Scan for the cell matching the given text and deliver its (x, y) coordinate at center. 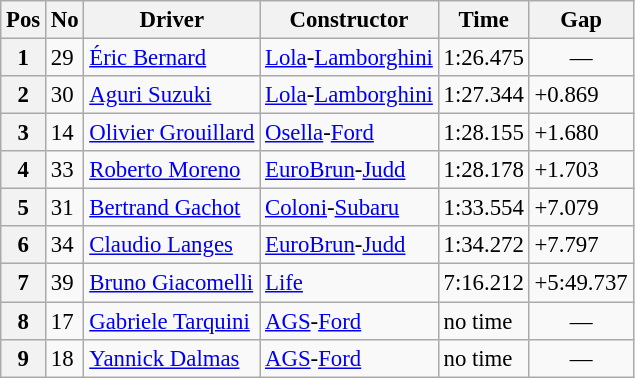
Gap (581, 20)
+0.869 (581, 95)
39 (65, 283)
Bertrand Gachot (172, 208)
Life (349, 283)
+5:49.737 (581, 283)
Constructor (349, 20)
Driver (172, 20)
Yannick Dalmas (172, 358)
31 (65, 208)
4 (24, 170)
9 (24, 358)
Claudio Langes (172, 245)
1:27.344 (484, 95)
Gabriele Tarquini (172, 321)
+1.703 (581, 170)
Bruno Giacomelli (172, 283)
1:28.178 (484, 170)
8 (24, 321)
Roberto Moreno (172, 170)
7 (24, 283)
Time (484, 20)
14 (65, 133)
30 (65, 95)
Osella-Ford (349, 133)
1:26.475 (484, 58)
+7.079 (581, 208)
No (65, 20)
2 (24, 95)
3 (24, 133)
Éric Bernard (172, 58)
18 (65, 358)
34 (65, 245)
Coloni-Subaru (349, 208)
6 (24, 245)
7:16.212 (484, 283)
+7.797 (581, 245)
1 (24, 58)
1:33.554 (484, 208)
33 (65, 170)
5 (24, 208)
29 (65, 58)
1:28.155 (484, 133)
+1.680 (581, 133)
Olivier Grouillard (172, 133)
Pos (24, 20)
17 (65, 321)
1:34.272 (484, 245)
Aguri Suzuki (172, 95)
